Detect which cell encompasses the target text, then output its [x, y] center coordinate. 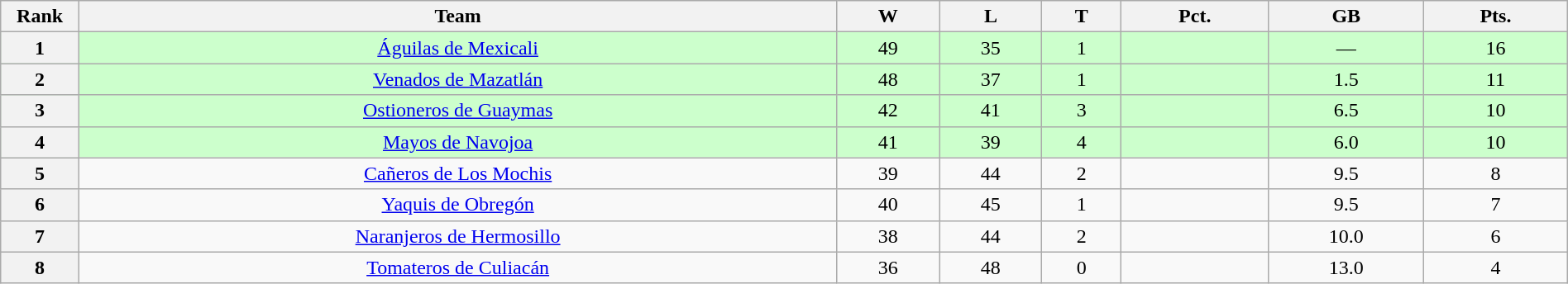
37 [991, 79]
Águilas de Mexicali [457, 48]
Rank [40, 17]
10.0 [1346, 236]
45 [991, 205]
38 [888, 236]
Cañeros de Los Mochis [457, 173]
6.0 [1346, 142]
0 [1082, 267]
Pts. [1496, 17]
5 [40, 173]
49 [888, 48]
13.0 [1346, 267]
42 [888, 111]
GB [1346, 17]
Tomateros de Culiacán [457, 267]
Naranjeros de Hermosillo [457, 236]
T [1082, 17]
W [888, 17]
— [1346, 48]
Venados de Mazatlán [457, 79]
35 [991, 48]
16 [1496, 48]
Team [457, 17]
11 [1496, 79]
Pct. [1195, 17]
6.5 [1346, 111]
1.5 [1346, 79]
Mayos de Navojoa [457, 142]
Ostioneros de Guaymas [457, 111]
Yaquis de Obregón [457, 205]
L [991, 17]
40 [888, 205]
36 [888, 267]
